Scan for the cell matching the given text and deliver its (X, Y) coordinate at center. 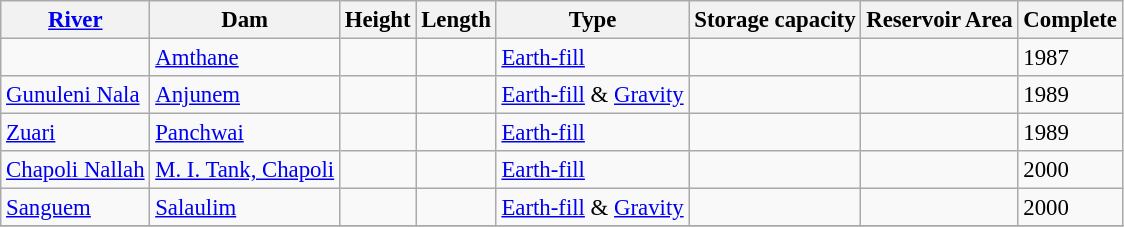
Dam (245, 20)
M. I. Tank, Chapoli (245, 170)
Storage capacity (775, 20)
Type (592, 20)
Chapoli Nallah (76, 170)
River (76, 20)
Gunuleni Nala (76, 95)
Salaulim (245, 208)
Reservoir Area (940, 20)
Panchwai (245, 133)
Anjunem (245, 95)
Zuari (76, 133)
Height (377, 20)
Length (456, 20)
1987 (1070, 58)
Sanguem (76, 208)
Complete (1070, 20)
Amthane (245, 58)
